Detect which cell encompasses the target text, then output its [x, y] center coordinate. 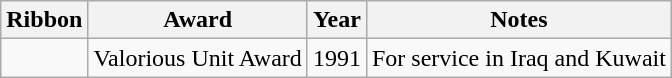
1991 [336, 58]
Ribbon [44, 20]
Year [336, 20]
Notes [518, 20]
For service in Iraq and Kuwait [518, 58]
Award [198, 20]
Valorious Unit Award [198, 58]
